Find where the given text appears and provide that cell's center as [X, Y] coordinate. 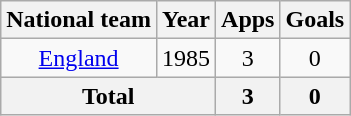
Apps [248, 20]
Year [186, 20]
Total [108, 96]
1985 [186, 58]
Goals [315, 20]
National team [79, 20]
England [79, 58]
